Provide the [X, Y] coordinate of the cell's center where the given text is located.  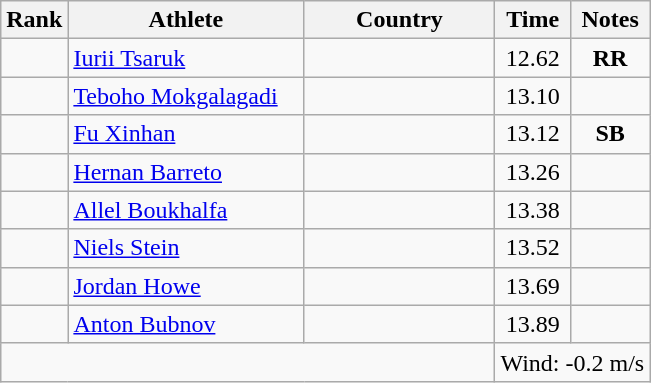
12.62 [532, 58]
13.89 [532, 324]
13.52 [532, 248]
13.69 [532, 286]
13.10 [532, 96]
RR [610, 58]
Athlete [186, 20]
Time [532, 20]
Rank [34, 20]
Jordan Howe [186, 286]
Wind: -0.2 m/s [572, 362]
Anton Bubnov [186, 324]
Allel Boukhalfa [186, 210]
Fu Xinhan [186, 134]
13.12 [532, 134]
Niels Stein [186, 248]
SB [610, 134]
13.26 [532, 172]
13.38 [532, 210]
Iurii Tsaruk [186, 58]
Hernan Barreto [186, 172]
Teboho Mokgalagadi [186, 96]
Country [400, 20]
Notes [610, 20]
